Identify which cell holds the provided text, then report its [x, y] central coordinate. 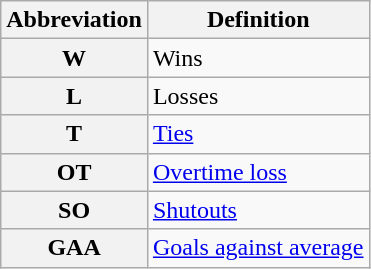
Abbreviation [74, 20]
Definition [258, 20]
Losses [258, 96]
Goals against average [258, 248]
OT [74, 172]
GAA [74, 248]
L [74, 96]
Wins [258, 58]
T [74, 134]
W [74, 58]
Overtime loss [258, 172]
Shutouts [258, 210]
SO [74, 210]
Ties [258, 134]
